Scan for the cell matching the given text and deliver its [X, Y] coordinate at center. 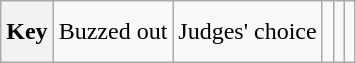
Buzzed out [113, 32]
Judges' choice [248, 32]
Key [27, 32]
